Pinpoint the cell where the given text exists, returning its (x, y) midpoint coordinate. 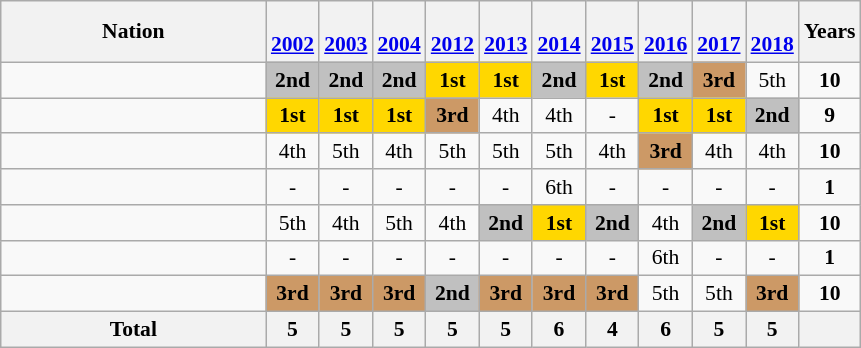
2004 (398, 32)
2018 (772, 32)
4 (612, 330)
2012 (452, 32)
2015 (612, 32)
9 (830, 116)
2014 (558, 32)
Years (830, 32)
2017 (718, 32)
2013 (506, 32)
2016 (666, 32)
Nation (134, 32)
2003 (346, 32)
2002 (292, 32)
Total (134, 330)
